Provide the (X, Y) coordinate of the cell's center where the given text is located.  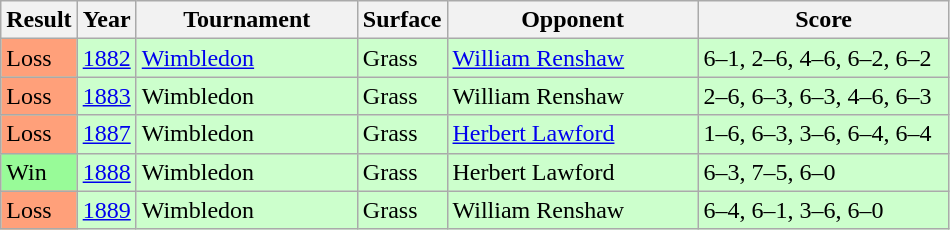
Year (106, 20)
1888 (106, 172)
Score (824, 20)
Tournament (246, 20)
6–1, 2–6, 4–6, 6–2, 6–2 (824, 58)
Win (39, 172)
6–3, 7–5, 6–0 (824, 172)
Opponent (572, 20)
1887 (106, 134)
Surface (402, 20)
6–4, 6–1, 3–6, 6–0 (824, 210)
1–6, 6–3, 3–6, 6–4, 6–4 (824, 134)
2–6, 6–3, 6–3, 4–6, 6–3 (824, 96)
1882 (106, 58)
Result (39, 20)
1883 (106, 96)
1889 (106, 210)
